Capture the cell that displays the provided text and extract its [X, Y] central coordinate. 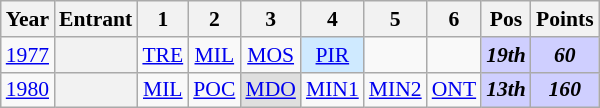
19th [506, 55]
Points [565, 19]
Entrant [96, 19]
TRE [162, 55]
PIR [332, 55]
13th [506, 90]
Year [28, 19]
60 [565, 55]
MIN2 [396, 90]
3 [270, 19]
Pos [506, 19]
MOS [270, 55]
MDO [270, 90]
6 [454, 19]
160 [565, 90]
1977 [28, 55]
1 [162, 19]
4 [332, 19]
POC [214, 90]
1980 [28, 90]
MIN1 [332, 90]
5 [396, 19]
ONT [454, 90]
2 [214, 19]
